Search for the cell housing the specified text and yield its (X, Y) center coordinate. 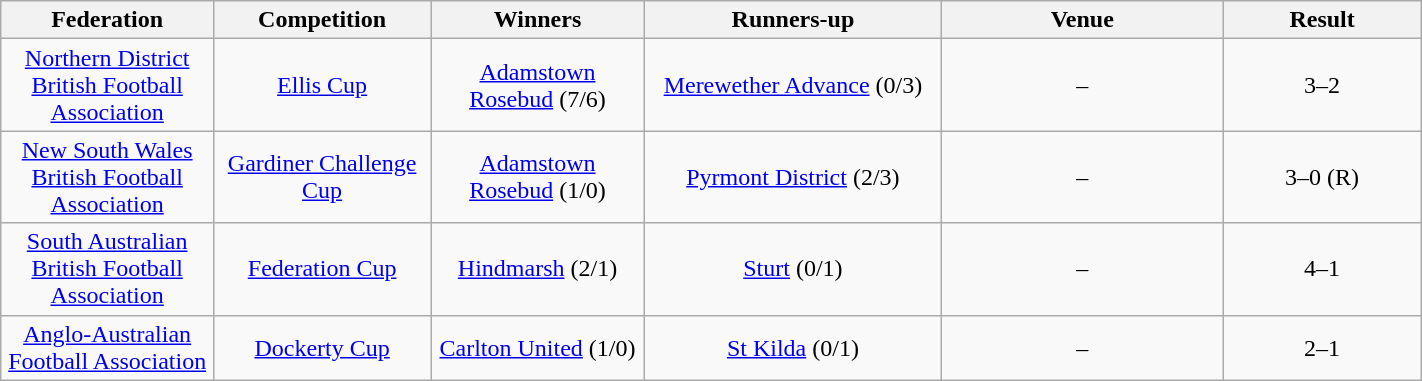
Ellis Cup (322, 85)
Gardiner Challenge Cup (322, 177)
Competition (322, 20)
Winners (538, 20)
Result (1322, 20)
Runners-up (792, 20)
South Australian British Football Association (108, 269)
4–1 (1322, 269)
New South Wales British Football Association (108, 177)
Federation (108, 20)
Anglo-Australian Football Association (108, 348)
Adamstown Rosebud (1/0) (538, 177)
3–0 (R) (1322, 177)
Carlton United (1/0) (538, 348)
Northern District British Football Association (108, 85)
Pyrmont District (2/3) (792, 177)
Federation Cup (322, 269)
Venue (1082, 20)
3–2 (1322, 85)
2–1 (1322, 348)
Dockerty Cup (322, 348)
Merewether Advance (0/3) (792, 85)
St Kilda (0/1) (792, 348)
Sturt (0/1) (792, 269)
Adamstown Rosebud (7/6) (538, 85)
Hindmarsh (2/1) (538, 269)
